Return (X, Y) of the center of cell containing provided text 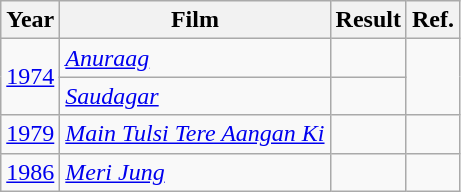
Anuraag (195, 58)
Year (30, 20)
Meri Jung (195, 172)
Result (368, 20)
1974 (30, 77)
Ref. (432, 20)
Film (195, 20)
Main Tulsi Tere Aangan Ki (195, 134)
Saudagar (195, 96)
1986 (30, 172)
1979 (30, 134)
